Locate the cell with the specified text and output its [X, Y] center coordinate. 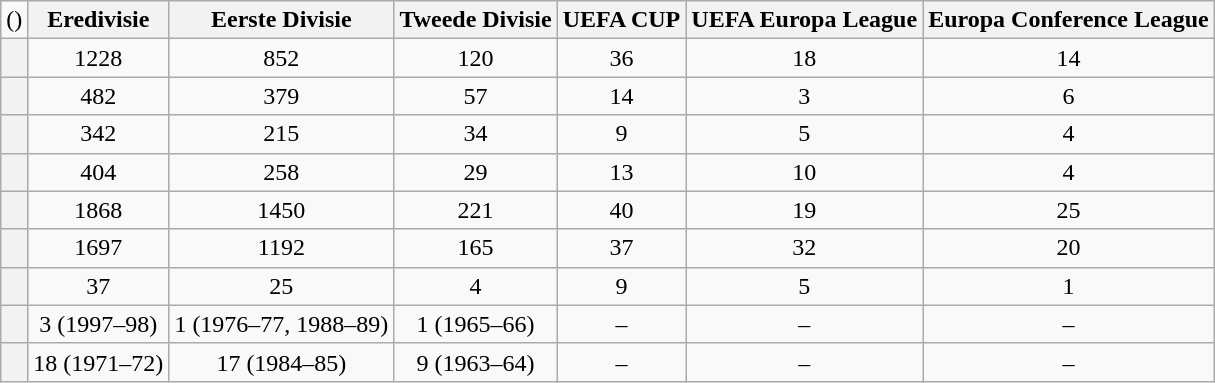
1 [1068, 286]
852 [282, 58]
215 [282, 134]
1868 [98, 210]
57 [476, 96]
18 [804, 58]
120 [476, 58]
Eredivisie [98, 20]
Tweede Divisie [476, 20]
379 [282, 96]
20 [1068, 248]
18 (1971–72) [98, 362]
1 (1965–66) [476, 324]
342 [98, 134]
34 [476, 134]
() [14, 20]
404 [98, 172]
Eerste Divisie [282, 20]
UEFA Europa League [804, 20]
258 [282, 172]
Europa Conference League [1068, 20]
40 [622, 210]
32 [804, 248]
1450 [282, 210]
13 [622, 172]
3 [804, 96]
10 [804, 172]
9 (1963–64) [476, 362]
165 [476, 248]
17 (1984–85) [282, 362]
1 (1976–77, 1988–89) [282, 324]
19 [804, 210]
36 [622, 58]
1697 [98, 248]
1192 [282, 248]
UEFA CUP [622, 20]
482 [98, 96]
1228 [98, 58]
6 [1068, 96]
221 [476, 210]
29 [476, 172]
3 (1997–98) [98, 324]
